Capture the cell that displays the provided text and extract its (x, y) central coordinate. 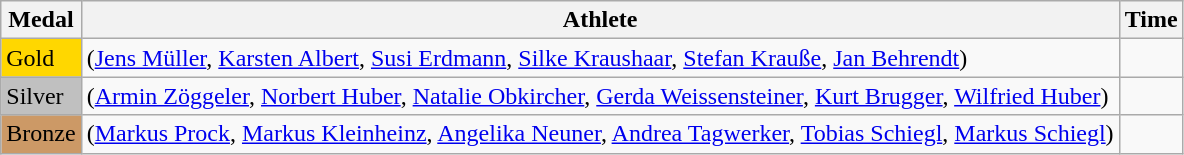
Bronze (41, 134)
Silver (41, 96)
Medal (41, 20)
Athlete (600, 20)
(Markus Prock, Markus Kleinheinz, Angelika Neuner, Andrea Tagwerker, Tobias Schiegl, Markus Schiegl) (600, 134)
(Armin Zöggeler, Norbert Huber, Natalie Obkircher, Gerda Weissensteiner, Kurt Brugger, Wilfried Huber) (600, 96)
Gold (41, 58)
(Jens Müller, Karsten Albert, Susi Erdmann, Silke Kraushaar, Stefan Krauße, Jan Behrendt) (600, 58)
Time (1151, 20)
